Return the [x, y] coordinate for the center point of the cell that contains the specified text.  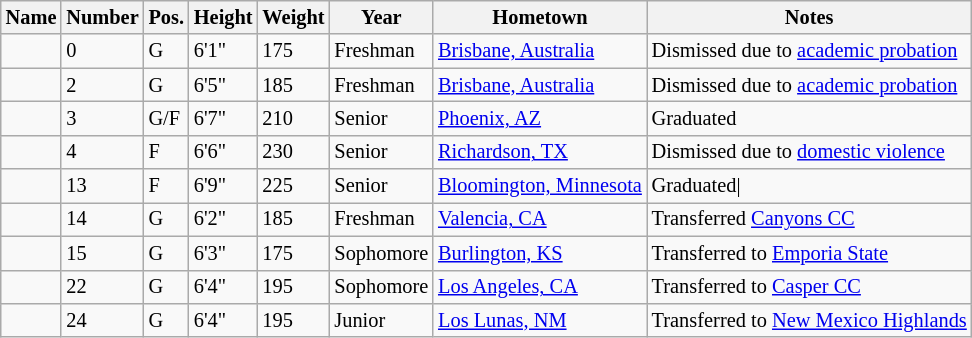
6'7" [224, 118]
22 [102, 287]
Graduated| [810, 186]
6'2" [224, 219]
6'9" [224, 186]
230 [293, 152]
Los Angeles, CA [540, 287]
Notes [810, 17]
24 [102, 320]
15 [102, 253]
Los Lunas, NM [540, 320]
13 [102, 186]
14 [102, 219]
Junior [381, 320]
6'3" [224, 253]
Valencia, CA [540, 219]
6'1" [224, 51]
0 [102, 51]
Richardson, TX [540, 152]
G/F [166, 118]
Number [102, 17]
225 [293, 186]
4 [102, 152]
Pos. [166, 17]
Transferred to Emporia State [810, 253]
Transferred to New Mexico Highlands [810, 320]
Bloomington, Minnesota [540, 186]
210 [293, 118]
3 [102, 118]
6'5" [224, 85]
Transferred to Casper CC [810, 287]
Year [381, 17]
2 [102, 85]
Name [32, 17]
Dismissed due to domestic violence [810, 152]
Height [224, 17]
Weight [293, 17]
Transferred Canyons CC [810, 219]
Hometown [540, 17]
Burlington, KS [540, 253]
Phoenix, AZ [540, 118]
Graduated [810, 118]
6'6" [224, 152]
